Pinpoint the cell where the given text exists, returning its [x, y] midpoint coordinate. 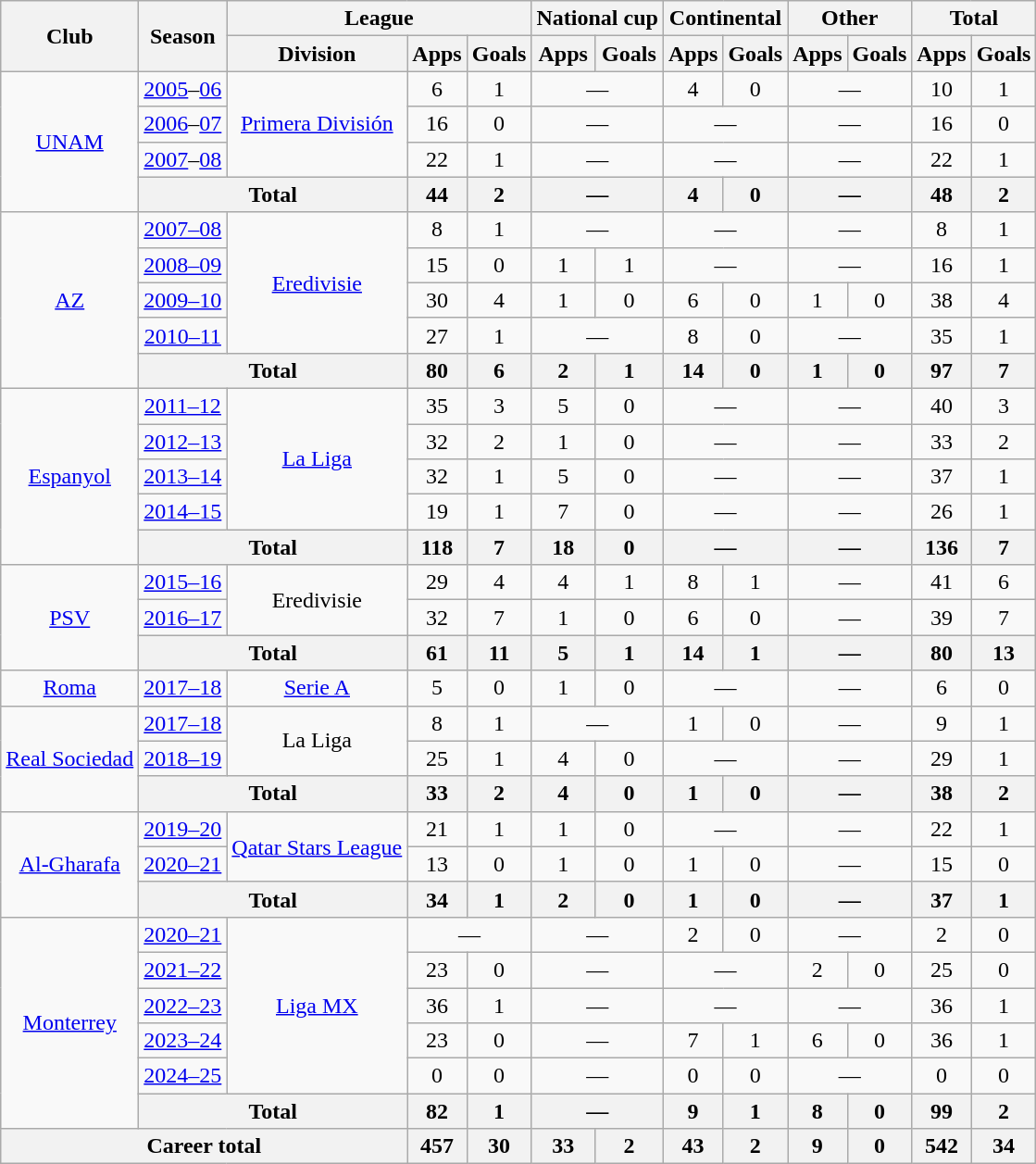
2013–14 [183, 477]
2011–12 [183, 406]
UNAM [70, 142]
457 [437, 1146]
2024–25 [183, 1076]
19 [437, 512]
2006–07 [183, 124]
99 [942, 1111]
Serie A [317, 688]
43 [693, 1146]
118 [437, 547]
542 [942, 1146]
Roma [70, 688]
Other [850, 19]
2018–19 [183, 758]
11 [499, 653]
2019–20 [183, 829]
10 [942, 89]
Monterrey [70, 1022]
27 [437, 335]
2012–13 [183, 442]
Club [70, 36]
48 [942, 194]
Division [317, 54]
18 [563, 547]
2016–17 [183, 618]
44 [437, 194]
Career total [204, 1146]
Liga MX [317, 1005]
39 [942, 618]
Espanyol [70, 476]
Al-Gharafa [70, 864]
2005–06 [183, 89]
AZ [70, 300]
Qatar Stars League [317, 846]
2023–24 [183, 1041]
2009–10 [183, 300]
Real Sociedad [70, 758]
82 [437, 1111]
2010–11 [183, 335]
Primera División [317, 124]
61 [437, 653]
League [380, 19]
PSV [70, 618]
97 [942, 370]
2008–09 [183, 265]
Continental [725, 19]
40 [942, 406]
2014–15 [183, 512]
26 [942, 512]
41 [942, 582]
National cup [597, 19]
136 [942, 547]
21 [437, 829]
2015–16 [183, 582]
2021–22 [183, 970]
Season [183, 36]
2022–23 [183, 1005]
